Pinpoint the cell where the given text exists, returning its (x, y) midpoint coordinate. 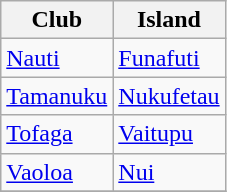
Vaitupu (169, 134)
Nukufetau (169, 96)
Nui (169, 172)
Club (57, 20)
Tamanuku (57, 96)
Island (169, 20)
Tofaga (57, 134)
Vaoloa (57, 172)
Nauti (57, 58)
Funafuti (169, 58)
